Capture the cell that displays the provided text and extract its (x, y) central coordinate. 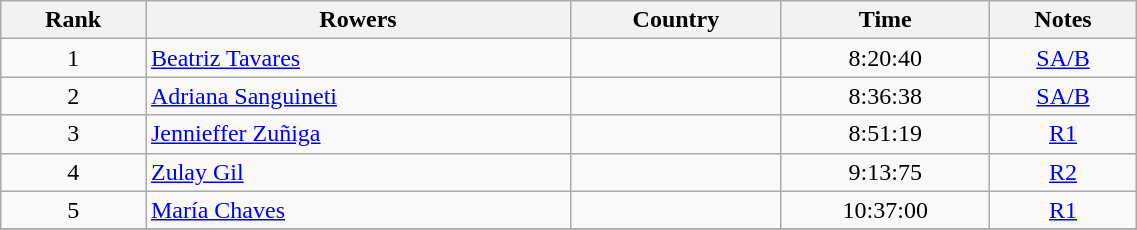
10:37:00 (885, 210)
Country (676, 20)
Rowers (358, 20)
8:51:19 (885, 134)
3 (74, 134)
4 (74, 172)
María Chaves (358, 210)
9:13:75 (885, 172)
Notes (1063, 20)
8:20:40 (885, 58)
Beatriz Tavares (358, 58)
8:36:38 (885, 96)
2 (74, 96)
Zulay Gil (358, 172)
5 (74, 210)
Jennieffer Zuñiga (358, 134)
Rank (74, 20)
1 (74, 58)
Adriana Sanguineti (358, 96)
R2 (1063, 172)
Time (885, 20)
